Return the [x, y] coordinate for the center point of the cell that contains the specified text.  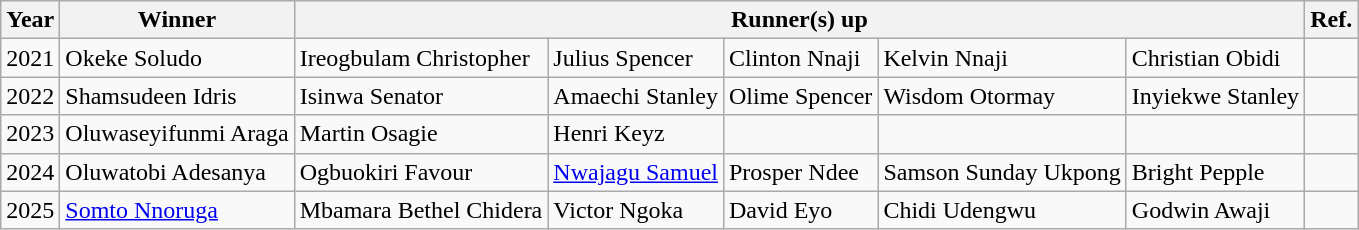
Amaechi Stanley [636, 96]
Isinwa Senator [421, 96]
Kelvin Nnaji [1002, 58]
Oluwatobi Adesanya [177, 172]
2024 [30, 172]
Somto Nnoruga [177, 210]
Bright Pepple [1215, 172]
Oluwaseyifunmi Araga [177, 134]
Chidi Udengwu [1002, 210]
Victor Ngoka [636, 210]
Samson Sunday Ukpong [1002, 172]
Olime Spencer [800, 96]
Ogbuokiri Favour [421, 172]
Henri Keyz [636, 134]
Mbamara Bethel Chidera [421, 210]
David Eyo [800, 210]
2023 [30, 134]
Year [30, 20]
Christian Obidi [1215, 58]
Martin Osagie [421, 134]
Wisdom Otormay [1002, 96]
Shamsudeen Idris [177, 96]
2025 [30, 210]
2022 [30, 96]
Runner(s) up [799, 20]
2021 [30, 58]
Okeke Soludo [177, 58]
Ireogbulam Christopher [421, 58]
Ref. [1332, 20]
Prosper Ndee [800, 172]
Clinton Nnaji [800, 58]
Winner [177, 20]
Godwin Awaji [1215, 210]
Nwajagu Samuel [636, 172]
Inyiekwe Stanley [1215, 96]
Julius Spencer [636, 58]
